Find where the given text appears and provide that cell's center as [x, y] coordinate. 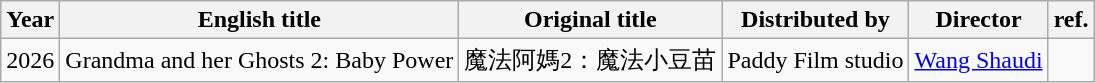
Year [30, 20]
Director [978, 20]
魔法阿媽2：魔法小豆苗 [590, 60]
Wang Shaudi [978, 60]
Distributed by [816, 20]
ref. [1071, 20]
2026 [30, 60]
Grandma and her Ghosts 2: Baby Power [260, 60]
Original title [590, 20]
Paddy Film studio [816, 60]
English title [260, 20]
